Scan for the cell matching the given text and deliver its (x, y) coordinate at center. 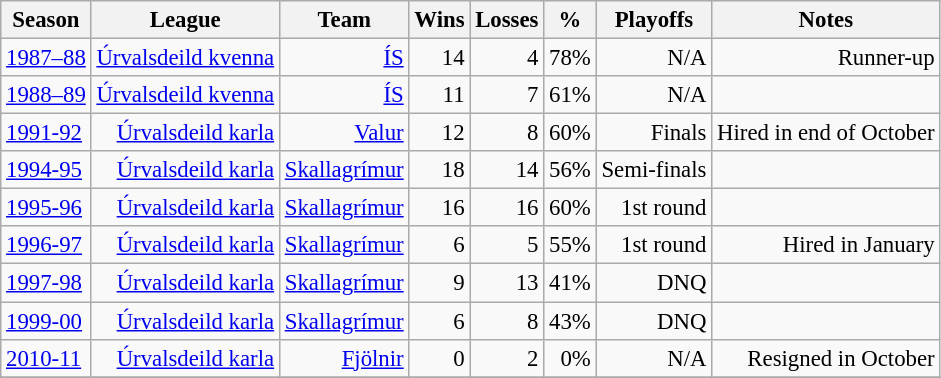
Hired in end of October (826, 133)
2010-11 (46, 358)
Valur (344, 133)
1991-92 (46, 133)
1999-00 (46, 321)
Fjölnir (344, 358)
1996-97 (46, 245)
7 (507, 95)
0% (570, 358)
18 (440, 170)
Semi-finals (654, 170)
Season (46, 20)
41% (570, 283)
% (570, 20)
Hired in January (826, 245)
League (185, 20)
43% (570, 321)
0 (440, 358)
56% (570, 170)
1997-98 (46, 283)
Playoffs (654, 20)
Notes (826, 20)
Team (344, 20)
12 (440, 133)
61% (570, 95)
2 (507, 358)
55% (570, 245)
5 (507, 245)
1995-96 (46, 208)
11 (440, 95)
1994-95 (46, 170)
Runner-up (826, 58)
9 (440, 283)
Losses (507, 20)
78% (570, 58)
1988–89 (46, 95)
Resigned in October (826, 358)
1987–88 (46, 58)
Wins (440, 20)
Finals (654, 133)
4 (507, 58)
13 (507, 283)
